Capture the cell that displays the provided text and extract its (x, y) central coordinate. 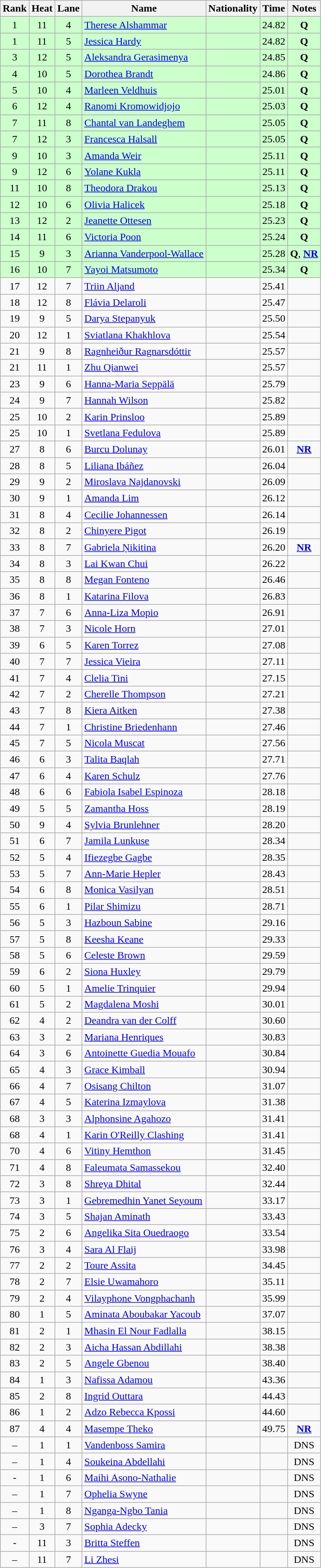
54 (15, 890)
Victoria Poon (144, 237)
26.22 (273, 564)
Triin Aljand (144, 286)
43 (15, 710)
81 (15, 1331)
55 (15, 906)
Anna-Liza Mopio (144, 612)
Svetlana Fedulova (144, 433)
Talita Baqlah (144, 760)
Clelia Tini (144, 678)
Name (144, 9)
26.19 (273, 531)
31.38 (273, 1102)
62 (15, 1021)
Zamantha Hoss (144, 808)
48 (15, 792)
19 (15, 319)
26.12 (273, 498)
Angele Gbenou (144, 1363)
29 (15, 482)
Rank (15, 9)
30.94 (273, 1070)
76 (15, 1249)
Hazboun Sabine (144, 923)
Heat (42, 9)
35.99 (273, 1298)
39 (15, 645)
87 (15, 1429)
25.18 (273, 205)
29.33 (273, 939)
Nationality (233, 9)
34 (15, 564)
Masempe Theko (144, 1429)
64 (15, 1053)
Sara Al Flaij (144, 1249)
Ranomi Kromowidjojo (144, 106)
65 (15, 1070)
28.20 (273, 825)
66 (15, 1086)
Amanda Weir (144, 155)
Darya Stepanyuk (144, 319)
Karen Torrez (144, 645)
72 (15, 1184)
37.07 (273, 1315)
28.18 (273, 792)
Dorothea Brandt (144, 74)
Cherelle Thompson (144, 694)
27.21 (273, 694)
Jessica Hardy (144, 41)
25.13 (273, 188)
24 (15, 400)
Karin O'Reilly Clashing (144, 1135)
31.45 (273, 1151)
26.01 (273, 449)
38.40 (273, 1363)
Olivia Halicek (144, 205)
Vandenboss Samira (144, 1445)
Soukeina Abdellahi (144, 1461)
57 (15, 939)
Monica Vasilyan (144, 890)
Miroslava Najdanovski (144, 482)
27.38 (273, 710)
Antoinette Guedia Mouafo (144, 1053)
20 (15, 335)
56 (15, 923)
Liliana Ibáñez (144, 465)
38.15 (273, 1331)
28.43 (273, 874)
Karin Prinsloo (144, 416)
52 (15, 857)
13 (15, 221)
25.50 (273, 319)
24.85 (273, 57)
40 (15, 661)
25.54 (273, 335)
Jessica Vieira (144, 661)
25.23 (273, 221)
Hannah Wilson (144, 400)
Nicola Muscat (144, 743)
25.82 (273, 400)
25.01 (273, 90)
74 (15, 1216)
Aminata Aboubakar Yacoub (144, 1315)
27.08 (273, 645)
Siona Huxley (144, 971)
Nafissa Adamou (144, 1380)
Theodora Drakou (144, 188)
Francesca Halsall (144, 139)
25.28 (273, 253)
30.01 (273, 1004)
Cecilie Johannessen (144, 515)
60 (15, 988)
Sylvia Brunlehner (144, 825)
Chantal van Landeghem (144, 123)
41 (15, 678)
Marleen Veldhuis (144, 90)
80 (15, 1315)
Grace Kimball (144, 1070)
79 (15, 1298)
33.17 (273, 1200)
51 (15, 841)
38.38 (273, 1347)
28 (15, 465)
30.84 (273, 1053)
35.11 (273, 1282)
Faleumata Samassekou (144, 1167)
33.98 (273, 1249)
33 (15, 547)
Mariana Henriques (144, 1037)
31.07 (273, 1086)
32.40 (273, 1167)
75 (15, 1233)
73 (15, 1200)
Angelika Sita Ouedraogo (144, 1233)
Vilayphone Vongphachanh (144, 1298)
Lane (69, 9)
Deandra van der Colff (144, 1021)
Nganga-Ngbo Tania (144, 1510)
Ingrid Outtara (144, 1396)
26.83 (273, 596)
44.43 (273, 1396)
27.71 (273, 760)
Mhasin El Nour Fadlalla (144, 1331)
Ann-Marie Hepler (144, 874)
30.60 (273, 1021)
Shajan Aminath (144, 1216)
Keesha Keane (144, 939)
Pilar Shimizu (144, 906)
Ragnheiður Ragnarsdóttir (144, 351)
Aleksandra Gerasimenya (144, 57)
26.04 (273, 465)
Christine Briedenhann (144, 727)
49 (15, 808)
15 (15, 253)
67 (15, 1102)
Fabiola Isabel Espinoza (144, 792)
46 (15, 760)
26.20 (273, 547)
Megan Fonteno (144, 580)
32.44 (273, 1184)
Lai Kwan Chui (144, 564)
26.46 (273, 580)
Aicha Hassan Abdillahi (144, 1347)
24.86 (273, 74)
30.83 (273, 1037)
78 (15, 1282)
Maihi Asono-Nathalie (144, 1478)
28.51 (273, 890)
29.79 (273, 971)
Yolane Kukla (144, 172)
Notes (304, 9)
Li Zhesi (144, 1559)
23 (15, 384)
49.75 (273, 1429)
42 (15, 694)
33.43 (273, 1216)
71 (15, 1167)
61 (15, 1004)
25.24 (273, 237)
85 (15, 1396)
31 (15, 515)
Katerina Izmaylova (144, 1102)
14 (15, 237)
70 (15, 1151)
Time (273, 9)
Zhu Qianwei (144, 368)
27.11 (273, 661)
Yayoi Matsumoto (144, 270)
83 (15, 1363)
Toure Assita (144, 1266)
Flávia Delaroli (144, 302)
44 (15, 727)
28.71 (273, 906)
58 (15, 955)
27 (15, 449)
77 (15, 1266)
Ifiezegbe Gagbe (144, 857)
35 (15, 580)
Elsie Uwamahoro (144, 1282)
Sophia Adecky (144, 1527)
47 (15, 776)
50 (15, 825)
38 (15, 629)
Q, NR (304, 253)
84 (15, 1380)
29.94 (273, 988)
Hanna-Maria Seppälä (144, 384)
18 (15, 302)
Celeste Brown (144, 955)
28.19 (273, 808)
Chinyere Pigot (144, 531)
26.91 (273, 612)
Britta Steffen (144, 1543)
Shreya Dhital (144, 1184)
Gebremedhin Yanet Seyoum (144, 1200)
Gabriela Ņikitina (144, 547)
63 (15, 1037)
Burcu Dolunay (144, 449)
Alphonsine Agahozo (144, 1119)
Therese Alshammar (144, 25)
25.03 (273, 106)
86 (15, 1412)
28.34 (273, 841)
29.16 (273, 923)
26.14 (273, 515)
44.60 (273, 1412)
25.34 (273, 270)
Arianna Vanderpool-Wallace (144, 253)
37 (15, 612)
27.46 (273, 727)
Adzo Rebecca Kpossi (144, 1412)
16 (15, 270)
Katarina Filova (144, 596)
Vitiny Hemthon (144, 1151)
34.45 (273, 1266)
Karen Schulz (144, 776)
Osisang Chilton (144, 1086)
36 (15, 596)
28.35 (273, 857)
27.76 (273, 776)
33.54 (273, 1233)
27.01 (273, 629)
30 (15, 498)
Amelie Trinquier (144, 988)
27.56 (273, 743)
32 (15, 531)
Nicole Horn (144, 629)
Kiera Aitken (144, 710)
29.59 (273, 955)
26.09 (273, 482)
Amanda Lim (144, 498)
17 (15, 286)
Ophelia Swyne (144, 1494)
Jeanette Ottesen (144, 221)
53 (15, 874)
27.15 (273, 678)
82 (15, 1347)
Sviatlana Khakhlova (144, 335)
25.41 (273, 286)
25.47 (273, 302)
45 (15, 743)
Jamila Lunkuse (144, 841)
59 (15, 971)
43.36 (273, 1380)
Magdalena Moshi (144, 1004)
25.79 (273, 384)
